Find where the given text appears and provide that cell's center as [x, y] coordinate. 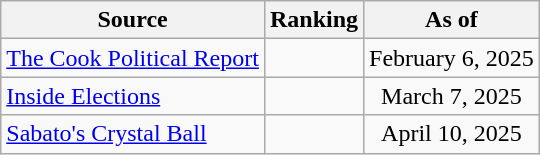
As of [452, 20]
Source [133, 20]
Sabato's Crystal Ball [133, 134]
February 6, 2025 [452, 58]
April 10, 2025 [452, 134]
Inside Elections [133, 96]
Ranking [314, 20]
March 7, 2025 [452, 96]
The Cook Political Report [133, 58]
